For the text-containing cell, return its midpoint in (x, y) coordinate format. 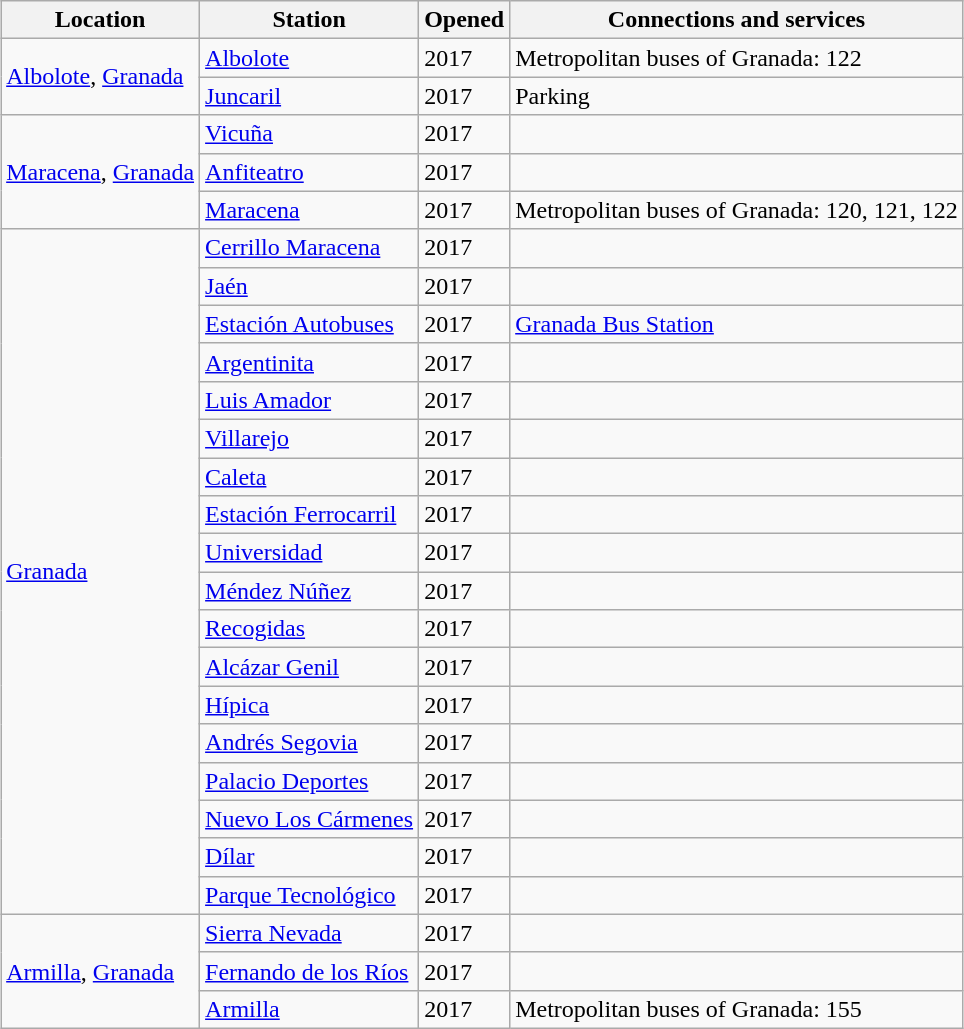
Parking (737, 96)
Universidad (310, 553)
Metropolitan buses of Granada: 120, 121, 122 (737, 210)
Alcázar Genil (310, 667)
Location (100, 20)
Andrés Segovia (310, 743)
Argentinita (310, 362)
Nuevo Los Cármenes (310, 819)
Anfiteatro (310, 172)
Jaén (310, 286)
Opened (464, 20)
Granada (100, 572)
Connections and services (737, 20)
Estación Autobuses (310, 324)
Parque Tecnológico (310, 895)
Vicuña (310, 134)
Villarejo (310, 438)
Recogidas (310, 629)
Armilla (310, 1009)
Méndez Núñez (310, 591)
Metropolitan buses of Granada: 155 (737, 1009)
Cerrillo Maracena (310, 248)
Caleta (310, 477)
Luis Amador (310, 400)
Albolote, Granada (100, 77)
Sierra Nevada (310, 933)
Dílar (310, 857)
Fernando de los Ríos (310, 971)
Armilla, Granada (100, 971)
Juncaril (310, 96)
Station (310, 20)
Estación Ferrocarril (310, 515)
Metropolitan buses of Granada: 122 (737, 58)
Maracena (310, 210)
Palacio Deportes (310, 781)
Granada Bus Station (737, 324)
Hípica (310, 705)
Albolote (310, 58)
Maracena, Granada (100, 172)
